Capture the cell that displays the provided text and extract its [x, y] central coordinate. 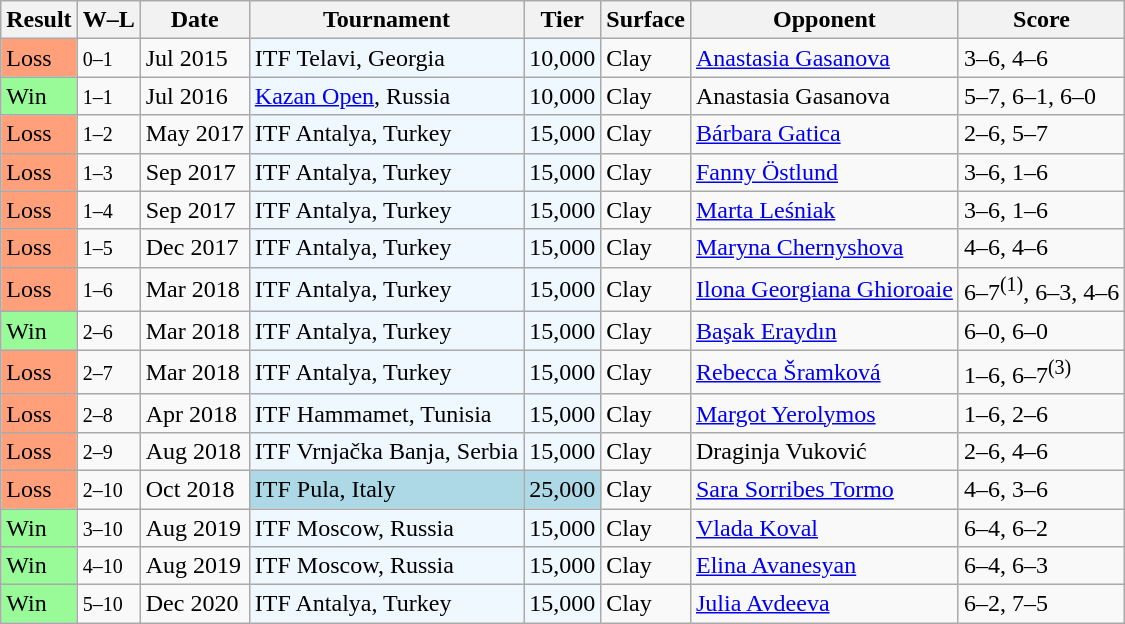
4–10 [108, 566]
Jul 2016 [194, 96]
1–3 [108, 172]
1–2 [108, 134]
4–6, 3–6 [1041, 489]
6–2, 7–5 [1041, 604]
1–6, 6–7(3) [1041, 372]
6–7(1), 6–3, 4–6 [1041, 290]
Tier [562, 20]
Jul 2015 [194, 58]
2–6, 5–7 [1041, 134]
Fanny Östlund [824, 172]
Score [1041, 20]
ITF Hammamet, Tunisia [386, 413]
Dec 2017 [194, 248]
2–7 [108, 372]
Aug 2018 [194, 451]
Opponent [824, 20]
1–1 [108, 96]
5–10 [108, 604]
25,000 [562, 489]
Rebecca Šramková [824, 372]
4–6, 4–6 [1041, 248]
1–4 [108, 210]
2–6, 4–6 [1041, 451]
Ilona Georgiana Ghioroaie [824, 290]
ITF Telavi, Georgia [386, 58]
Dec 2020 [194, 604]
Bárbara Gatica [824, 134]
ITF Vrnjačka Banja, Serbia [386, 451]
Başak Eraydın [824, 331]
6–0, 6–0 [1041, 331]
1–5 [108, 248]
2–8 [108, 413]
0–1 [108, 58]
Maryna Chernyshova [824, 248]
W–L [108, 20]
2–6 [108, 331]
Margot Yerolymos [824, 413]
Oct 2018 [194, 489]
Apr 2018 [194, 413]
Tournament [386, 20]
Julia Avdeeva [824, 604]
Result [39, 20]
Date [194, 20]
1–6, 2–6 [1041, 413]
2–10 [108, 489]
6–4, 6–3 [1041, 566]
Sara Sorribes Tormo [824, 489]
3–10 [108, 528]
5–7, 6–1, 6–0 [1041, 96]
6–4, 6–2 [1041, 528]
ITF Pula, Italy [386, 489]
3–6, 4–6 [1041, 58]
Vlada Koval [824, 528]
1–6 [108, 290]
Kazan Open, Russia [386, 96]
May 2017 [194, 134]
Elina Avanesyan [824, 566]
Draginja Vuković [824, 451]
Marta Leśniak [824, 210]
Surface [646, 20]
2–9 [108, 451]
